Capture the cell that displays the provided text and extract its (X, Y) central coordinate. 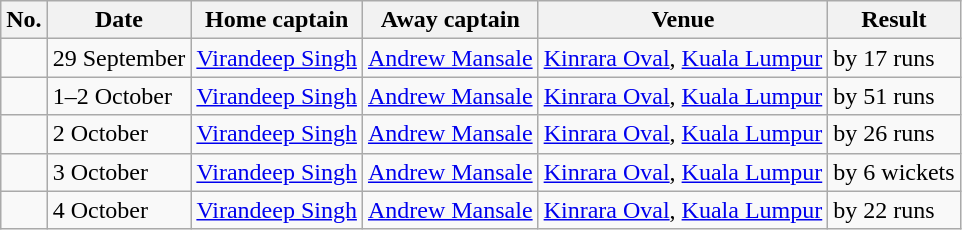
4 October (119, 210)
29 September (119, 58)
No. (24, 20)
3 October (119, 172)
Away captain (450, 20)
by 26 runs (894, 134)
by 22 runs (894, 210)
1–2 October (119, 96)
by 51 runs (894, 96)
Date (119, 20)
Venue (683, 20)
by 17 runs (894, 58)
by 6 wickets (894, 172)
2 October (119, 134)
Result (894, 20)
Home captain (277, 20)
